Provide the (x, y) coordinate of the cell's center where the given text is located.  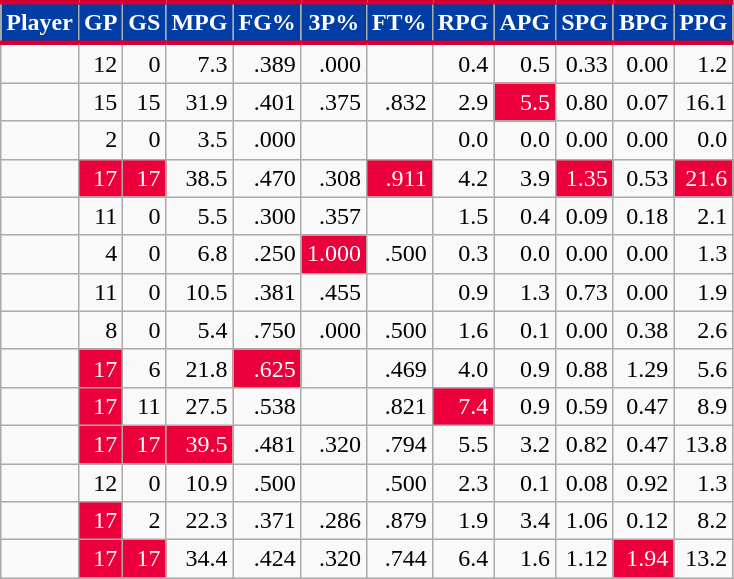
.625 (267, 368)
10.5 (200, 292)
3.9 (525, 178)
1.29 (643, 368)
8 (100, 330)
0.33 (585, 63)
3P% (334, 22)
0.09 (585, 216)
4.2 (463, 178)
.286 (334, 521)
34.4 (200, 559)
6.8 (200, 254)
2.6 (704, 330)
FT% (399, 22)
0.73 (585, 292)
Player (40, 22)
21.6 (704, 178)
0.53 (643, 178)
.250 (267, 254)
4.0 (463, 368)
0.80 (585, 102)
1.35 (585, 178)
16.1 (704, 102)
.481 (267, 444)
2.3 (463, 483)
.832 (399, 102)
7.3 (200, 63)
.879 (399, 521)
.357 (334, 216)
8.9 (704, 406)
0.92 (643, 483)
PPG (704, 22)
.911 (399, 178)
.389 (267, 63)
2.1 (704, 216)
6.4 (463, 559)
1.06 (585, 521)
21.8 (200, 368)
0.08 (585, 483)
.821 (399, 406)
0.07 (643, 102)
3.5 (200, 140)
8.2 (704, 521)
22.3 (200, 521)
1.000 (334, 254)
0.12 (643, 521)
.401 (267, 102)
BPG (643, 22)
39.5 (200, 444)
0.5 (525, 63)
.308 (334, 178)
.538 (267, 406)
2.9 (463, 102)
3.4 (525, 521)
GP (100, 22)
MPG (200, 22)
.375 (334, 102)
0.38 (643, 330)
38.5 (200, 178)
.455 (334, 292)
31.9 (200, 102)
SPG (585, 22)
.744 (399, 559)
GS (144, 22)
.794 (399, 444)
0.82 (585, 444)
1.5 (463, 216)
.469 (399, 368)
4 (100, 254)
5.6 (704, 368)
0.18 (643, 216)
6 (144, 368)
27.5 (200, 406)
13.8 (704, 444)
13.2 (704, 559)
7.4 (463, 406)
RPG (463, 22)
FG% (267, 22)
5.4 (200, 330)
.424 (267, 559)
.750 (267, 330)
.381 (267, 292)
3.2 (525, 444)
0.3 (463, 254)
1.2 (704, 63)
0.88 (585, 368)
.470 (267, 178)
1.94 (643, 559)
1.12 (585, 559)
10.9 (200, 483)
.371 (267, 521)
.300 (267, 216)
APG (525, 22)
0.59 (585, 406)
